Identify which cell holds the provided text, then report its (X, Y) central coordinate. 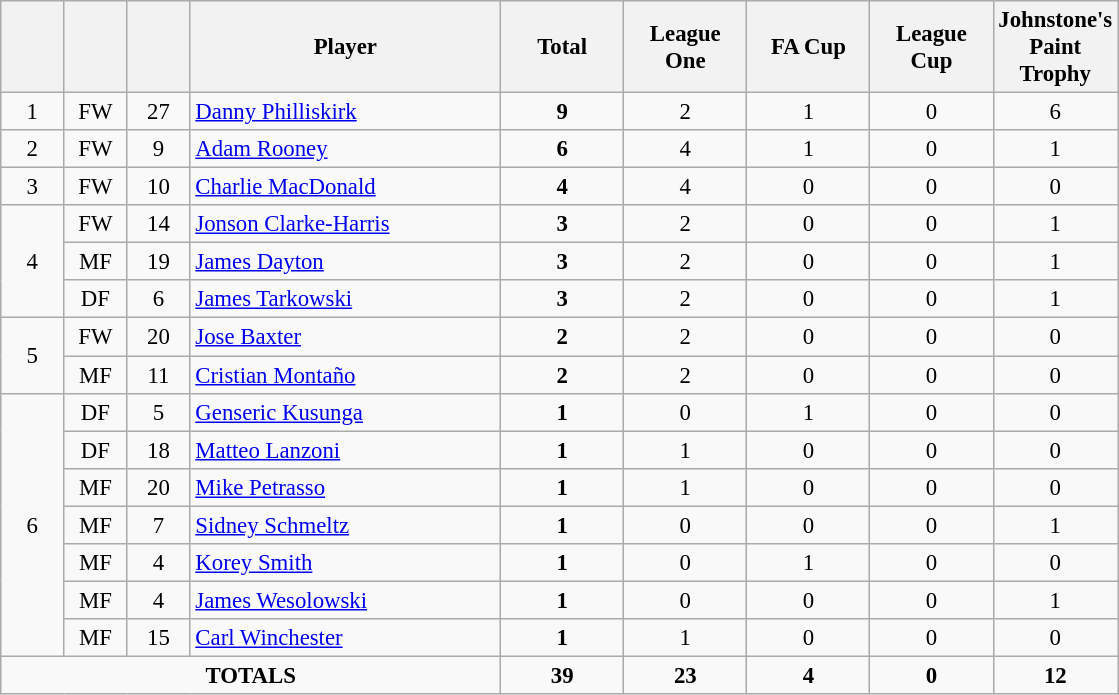
Adam Rooney (346, 149)
Carl Winchester (346, 638)
15 (158, 638)
12 (1056, 675)
Cristian Montaño (346, 375)
Korey Smith (346, 563)
Johnstone's Paint Trophy (1056, 47)
James Tarkowski (346, 299)
18 (158, 450)
Jonson Clarke-Harris (346, 224)
James Dayton (346, 262)
14 (158, 224)
Player (346, 47)
19 (158, 262)
39 (562, 675)
Genseric Kusunga (346, 412)
Matteo Lanzoni (346, 450)
10 (158, 187)
Mike Petrasso (346, 487)
23 (686, 675)
FA Cup (808, 47)
Danny Philliskirk (346, 112)
Charlie MacDonald (346, 187)
TOTALS (251, 675)
Sidney Schmeltz (346, 525)
11 (158, 375)
Jose Baxter (346, 337)
League Cup (932, 47)
7 (158, 525)
Total (562, 47)
League One (686, 47)
27 (158, 112)
James Wesolowski (346, 600)
